Locate the cell with the specified text and output its (X, Y) center coordinate. 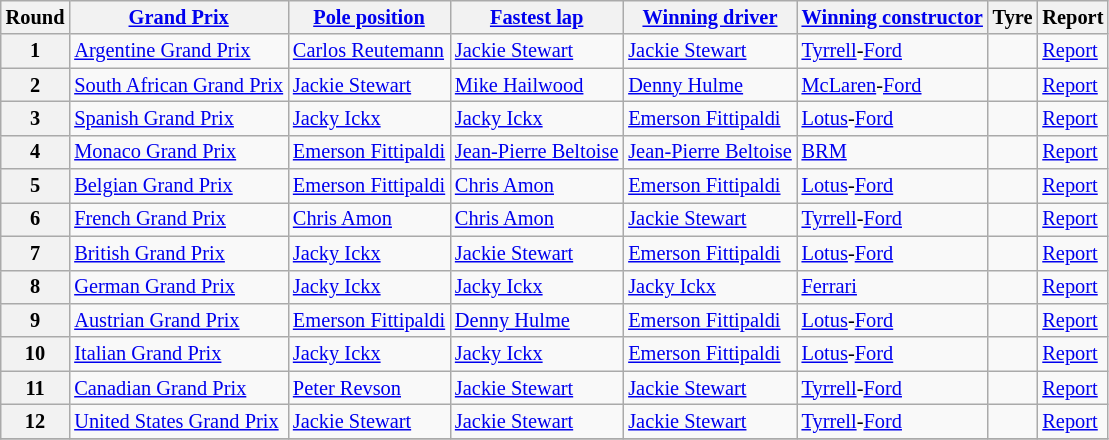
6 (36, 219)
Tyre (1013, 17)
Peter Revson (369, 388)
2 (36, 85)
10 (36, 354)
Grand Prix (178, 17)
1 (36, 51)
12 (36, 421)
Mike Hailwood (536, 85)
Austrian Grand Prix (178, 320)
Fastest lap (536, 17)
BRM (892, 152)
McLaren-Ford (892, 85)
11 (36, 388)
Belgian Grand Prix (178, 186)
8 (36, 287)
Spanish Grand Prix (178, 118)
German Grand Prix (178, 287)
Pole position (369, 17)
Winning constructor (892, 17)
South African Grand Prix (178, 85)
5 (36, 186)
Winning driver (710, 17)
3 (36, 118)
4 (36, 152)
Argentine Grand Prix (178, 51)
Canadian Grand Prix (178, 388)
9 (36, 320)
Monaco Grand Prix (178, 152)
Carlos Reutemann (369, 51)
British Grand Prix (178, 253)
Ferrari (892, 287)
Italian Grand Prix (178, 354)
French Grand Prix (178, 219)
7 (36, 253)
Round (36, 17)
United States Grand Prix (178, 421)
